Scan for the cell matching the given text and deliver its [x, y] coordinate at center. 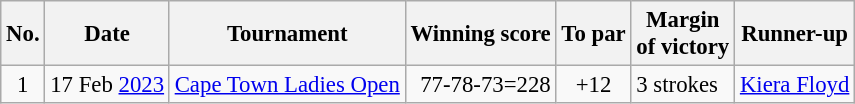
Cape Town Ladies Open [287, 85]
Date [107, 34]
To par [594, 34]
Marginof victory [683, 34]
+12 [594, 85]
Kiera Floyd [795, 85]
1 [23, 85]
Tournament [287, 34]
Winning score [480, 34]
17 Feb 2023 [107, 85]
77-78-73=228 [480, 85]
Runner-up [795, 34]
3 strokes [683, 85]
No. [23, 34]
